Return the [x, y] coordinate for the center point of the cell that contains the specified text.  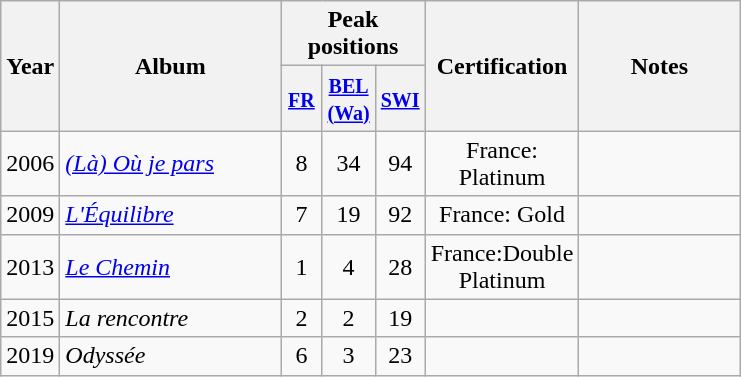
6 [302, 356]
FR [302, 98]
La rencontre [170, 318]
2015 [30, 318]
34 [348, 164]
Peak positions [353, 34]
Notes [660, 66]
BEL (Wa) [348, 98]
(Là) Où je pars [170, 164]
3 [348, 356]
SWI [400, 98]
94 [400, 164]
23 [400, 356]
2013 [30, 266]
Odyssée [170, 356]
4 [348, 266]
Le Chemin [170, 266]
Album [170, 66]
France: Gold [502, 215]
28 [400, 266]
2009 [30, 215]
France: Platinum [502, 164]
1 [302, 266]
Year [30, 66]
France:Double Platinum [502, 266]
92 [400, 215]
2006 [30, 164]
8 [302, 164]
7 [302, 215]
2019 [30, 356]
L'Équilibre [170, 215]
Certification [502, 66]
